Capture the cell that displays the provided text and extract its [x, y] central coordinate. 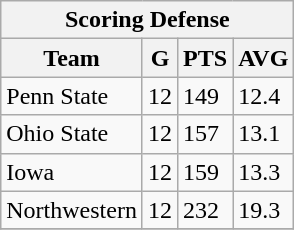
Team [72, 58]
159 [206, 172]
Penn State [72, 96]
Iowa [72, 172]
Ohio State [72, 134]
232 [206, 210]
149 [206, 96]
13.1 [264, 134]
PTS [206, 58]
19.3 [264, 210]
Northwestern [72, 210]
13.3 [264, 172]
Scoring Defense [148, 20]
157 [206, 134]
AVG [264, 58]
G [160, 58]
12.4 [264, 96]
